From the cell containing the given text, extract its center point as (x, y) coordinate. 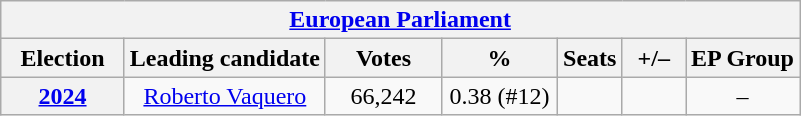
Seats (590, 58)
% (499, 58)
EP Group (743, 58)
Leading candidate (224, 58)
2024 (63, 96)
66,242 (383, 96)
Election (63, 58)
– (743, 96)
Votes (383, 58)
Roberto Vaquero (224, 96)
+/– (654, 58)
0.38 (#12) (499, 96)
European Parliament (400, 20)
